Capture the cell that displays the provided text and extract its [x, y] central coordinate. 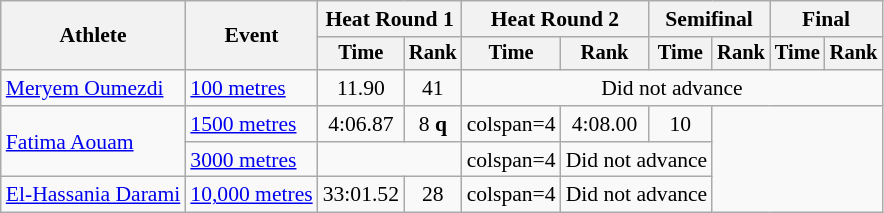
33:01.52 [361, 195]
Semifinal [708, 19]
Athlete [94, 36]
Heat Round 2 [556, 19]
4:06.87 [361, 124]
El-Hassania Darami [94, 195]
41 [433, 88]
8 q [433, 124]
28 [433, 195]
Fatima Aouam [94, 142]
Final [826, 19]
10,000 metres [251, 195]
3000 metres [251, 160]
10 [680, 124]
11.90 [361, 88]
100 metres [251, 88]
Event [251, 36]
4:08.00 [605, 124]
Meryem Oumezdi [94, 88]
1500 metres [251, 124]
Heat Round 1 [390, 19]
